Find where the given text appears and provide that cell's center as (x, y) coordinate. 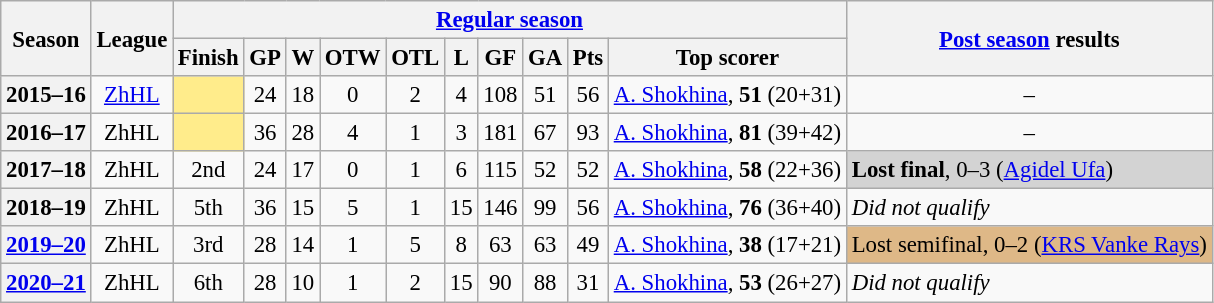
GA (546, 58)
Lost final, 0–3 (Agidel Ufa) (1029, 170)
51 (546, 95)
OTW (353, 58)
14 (302, 245)
3rd (208, 245)
31 (588, 283)
2019–20 (46, 245)
6 (462, 170)
146 (500, 208)
2016–17 (46, 133)
Regular season (510, 20)
A. Shokhina, 76 (36+40) (727, 208)
88 (546, 283)
115 (500, 170)
18 (302, 95)
3 (462, 133)
Lost semifinal, 0–2 (KRS Vanke Rays) (1029, 245)
6th (208, 283)
5th (208, 208)
10 (302, 283)
90 (500, 283)
A. Shokhina, 38 (17+21) (727, 245)
Top scorer (727, 58)
2nd (208, 170)
Pts (588, 58)
OTL (416, 58)
99 (546, 208)
67 (546, 133)
GF (500, 58)
A. Shokhina, 58 (22+36) (727, 170)
L (462, 58)
181 (500, 133)
2018–19 (46, 208)
A. Shokhina, 81 (39+42) (727, 133)
Post season results (1029, 38)
2015–16 (46, 95)
8 (462, 245)
17 (302, 170)
108 (500, 95)
2017–18 (46, 170)
W (302, 58)
A. Shokhina, 51 (20+31) (727, 95)
GP (265, 58)
A. Shokhina, 53 (26+27) (727, 283)
2020–21 (46, 283)
Finish (208, 58)
League (132, 38)
Season (46, 38)
49 (588, 245)
93 (588, 133)
